Locate the cell with the specified text and output its [X, Y] center coordinate. 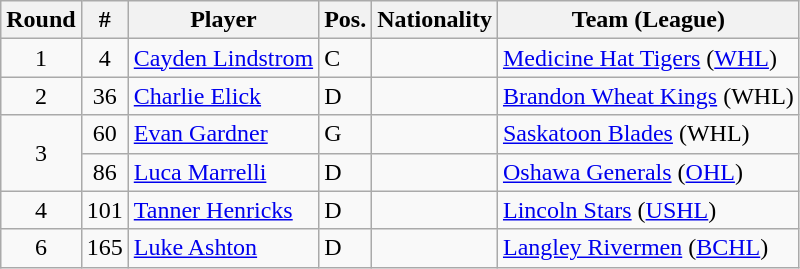
Charlie Elick [223, 96]
Langley Rivermen (BCHL) [648, 248]
36 [104, 96]
3 [41, 153]
2 [41, 96]
# [104, 20]
G [346, 134]
1 [41, 58]
Saskatoon Blades (WHL) [648, 134]
Player [223, 20]
Lincoln Stars (USHL) [648, 210]
Nationality [435, 20]
60 [104, 134]
Cayden Lindstrom [223, 58]
C [346, 58]
101 [104, 210]
6 [41, 248]
Luca Marrelli [223, 172]
86 [104, 172]
Round [41, 20]
Medicine Hat Tigers (WHL) [648, 58]
Tanner Henricks [223, 210]
165 [104, 248]
Brandon Wheat Kings (WHL) [648, 96]
Evan Gardner [223, 134]
Luke Ashton [223, 248]
Oshawa Generals (OHL) [648, 172]
Pos. [346, 20]
Team (League) [648, 20]
